Determine the (X, Y) coordinate at the center of the cell enclosing the given text.  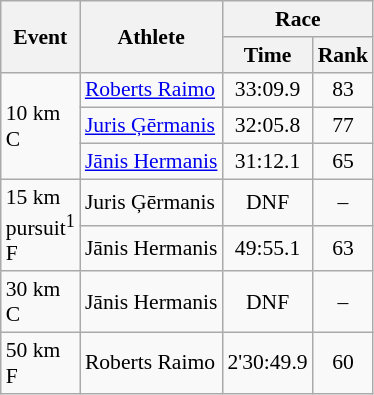
31:12.1 (267, 162)
32:05.8 (267, 126)
83 (344, 90)
49:55.1 (267, 248)
Athlete (152, 36)
Race (298, 19)
63 (344, 248)
77 (344, 126)
60 (344, 364)
15 km pursuit1 F (40, 225)
Time (267, 55)
Event (40, 36)
50 km F (40, 364)
30 km C (40, 302)
65 (344, 162)
Rank (344, 55)
2'30:49.9 (267, 364)
33:09.9 (267, 90)
10 km C (40, 126)
